Provide the (x, y) coordinate of the cell's center where the given text is located.  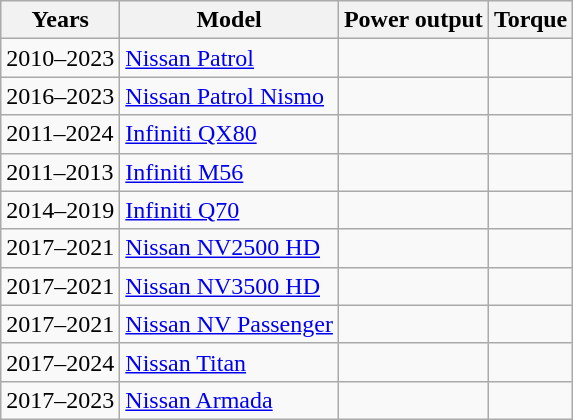
Model (230, 20)
2017–2024 (60, 362)
Infiniti M56 (230, 172)
2010–2023 (60, 58)
Nissan NV Passenger (230, 324)
Infiniti Q70 (230, 210)
2014–2019 (60, 210)
Nissan Armada (230, 400)
Infiniti QX80 (230, 134)
2016–2023 (60, 96)
Nissan Patrol (230, 58)
Power output (413, 20)
Nissan Patrol Nismo (230, 96)
Nissan NV3500 HD (230, 286)
Torque (530, 20)
2011–2024 (60, 134)
2017–2023 (60, 400)
Nissan NV2500 HD (230, 248)
Years (60, 20)
Nissan Titan (230, 362)
2011–2013 (60, 172)
